Pinpoint the cell where the given text exists, returning its [X, Y] midpoint coordinate. 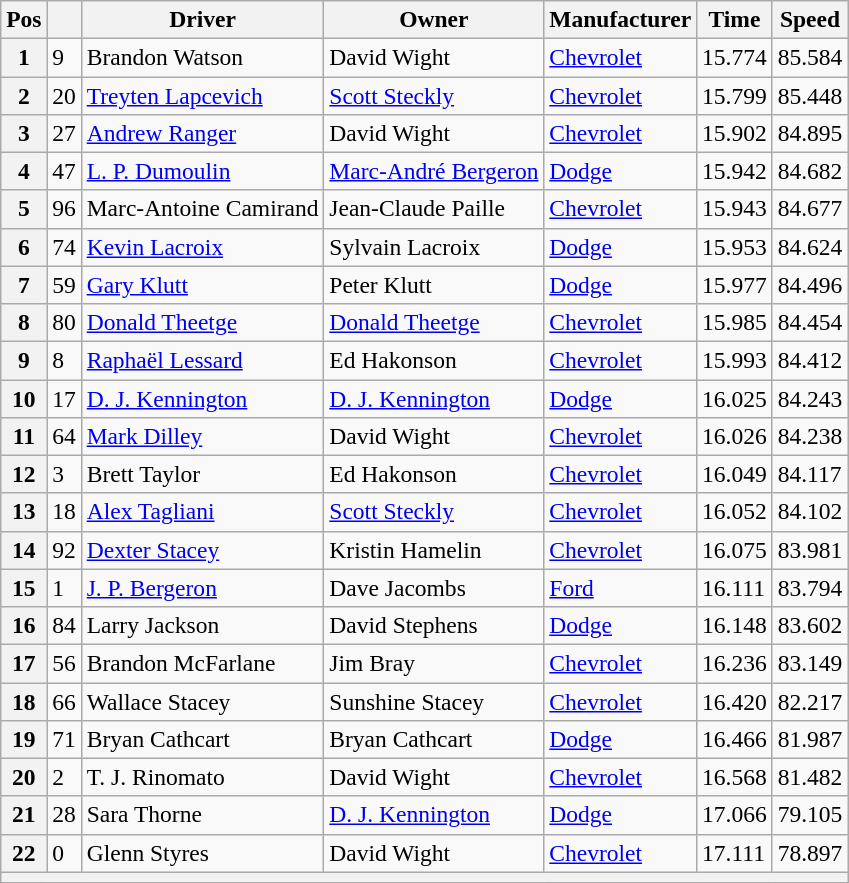
84 [64, 625]
L. P. Dumoulin [202, 171]
Kristin Hamelin [434, 550]
15.774 [735, 57]
0 [64, 853]
Brandon McFarlane [202, 663]
15.977 [735, 285]
Mark Dilley [202, 436]
83.794 [810, 588]
83.602 [810, 625]
84.677 [810, 209]
59 [64, 285]
16.148 [735, 625]
12 [24, 474]
16.466 [735, 739]
Larry Jackson [202, 625]
Manufacturer [620, 19]
27 [64, 133]
T. J. Rinomato [202, 777]
14 [24, 550]
Time [735, 19]
71 [64, 739]
15.953 [735, 247]
22 [24, 853]
85.448 [810, 95]
15.902 [735, 133]
47 [64, 171]
16.236 [735, 663]
17.111 [735, 853]
81.482 [810, 777]
64 [64, 436]
5 [24, 209]
Sylvain Lacroix [434, 247]
Dave Jacombs [434, 588]
Andrew Ranger [202, 133]
15 [24, 588]
85.584 [810, 57]
84.243 [810, 398]
15.943 [735, 209]
96 [64, 209]
79.105 [810, 815]
Ford [620, 588]
Alex Tagliani [202, 512]
16.568 [735, 777]
16.049 [735, 474]
Pos [24, 19]
17.066 [735, 815]
16.075 [735, 550]
16.025 [735, 398]
Jim Bray [434, 663]
74 [64, 247]
Driver [202, 19]
16 [24, 625]
Speed [810, 19]
6 [24, 247]
10 [24, 398]
80 [64, 322]
Sara Thorne [202, 815]
56 [64, 663]
Brandon Watson [202, 57]
15.993 [735, 360]
Owner [434, 19]
84.454 [810, 322]
David Stephens [434, 625]
11 [24, 436]
Marc-Antoine Camirand [202, 209]
82.217 [810, 701]
81.987 [810, 739]
92 [64, 550]
4 [24, 171]
Glenn Styres [202, 853]
28 [64, 815]
15.799 [735, 95]
83.981 [810, 550]
Brett Taylor [202, 474]
Peter Klutt [434, 285]
84.238 [810, 436]
J. P. Bergeron [202, 588]
16.111 [735, 588]
83.149 [810, 663]
78.897 [810, 853]
Gary Klutt [202, 285]
Dexter Stacey [202, 550]
Raphaël Lessard [202, 360]
15.942 [735, 171]
7 [24, 285]
19 [24, 739]
84.624 [810, 247]
Kevin Lacroix [202, 247]
Jean-Claude Paille [434, 209]
15.985 [735, 322]
21 [24, 815]
16.052 [735, 512]
84.682 [810, 171]
Treyten Lapcevich [202, 95]
84.412 [810, 360]
Wallace Stacey [202, 701]
84.496 [810, 285]
16.420 [735, 701]
66 [64, 701]
84.102 [810, 512]
Sunshine Stacey [434, 701]
13 [24, 512]
16.026 [735, 436]
84.895 [810, 133]
84.117 [810, 474]
Marc-André Bergeron [434, 171]
